Determine the (x, y) coordinate at the center of the cell enclosing the given text.  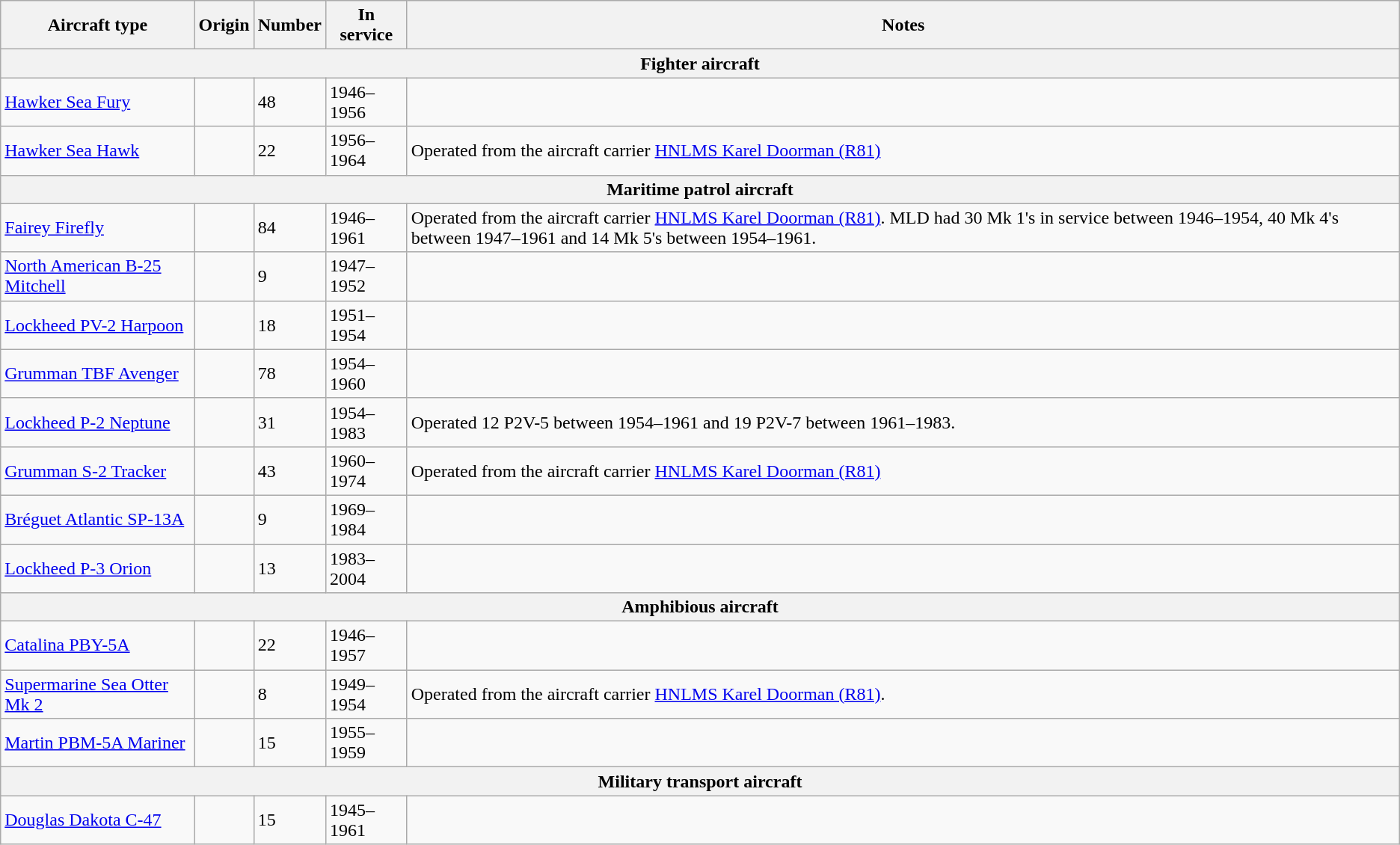
Supermarine Sea Otter Mk 2 (97, 694)
Operated from the aircraft carrier HNLMS Karel Doorman (R81). (903, 694)
Grumman TBF Avenger (97, 374)
Amphibious aircraft (700, 607)
1969–1984 (366, 519)
Catalina PBY-5A (97, 646)
13 (289, 568)
Aircraft type (97, 25)
1960–1974 (366, 471)
Number (289, 25)
In service (366, 25)
84 (289, 227)
1946–1956 (366, 102)
78 (289, 374)
Hawker Sea Hawk (97, 151)
1946–1957 (366, 646)
1947–1952 (366, 277)
Bréguet Atlantic SP-13A (97, 519)
Lockheed PV-2 Harpoon (97, 325)
1956–1964 (366, 151)
43 (289, 471)
Fighter aircraft (700, 64)
1951–1954 (366, 325)
1955–1959 (366, 743)
1954–1960 (366, 374)
Douglas Dakota C-47 (97, 820)
Maritime patrol aircraft (700, 189)
Operated 12 P2V-5 between 1954–1961 and 19 P2V-7 between 1961–1983. (903, 422)
48 (289, 102)
8 (289, 694)
1945–1961 (366, 820)
1949–1954 (366, 694)
North American B-25 Mitchell (97, 277)
Martin PBM-5A Mariner (97, 743)
1954–1983 (366, 422)
Military transport aircraft (700, 781)
Hawker Sea Fury (97, 102)
Lockheed P-3 Orion (97, 568)
Notes (903, 25)
Lockheed P-2 Neptune (97, 422)
18 (289, 325)
31 (289, 422)
1946–1961 (366, 227)
Fairey Firefly (97, 227)
Origin (224, 25)
1983–2004 (366, 568)
Grumman S-2 Tracker (97, 471)
